Return the [X, Y] coordinate for the center point of the cell that contains the specified text.  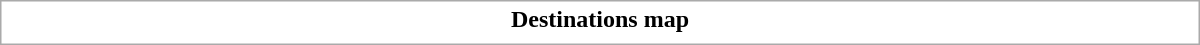
Destinations map [600, 19]
